Pinpoint the cell where the given text exists, returning its [x, y] midpoint coordinate. 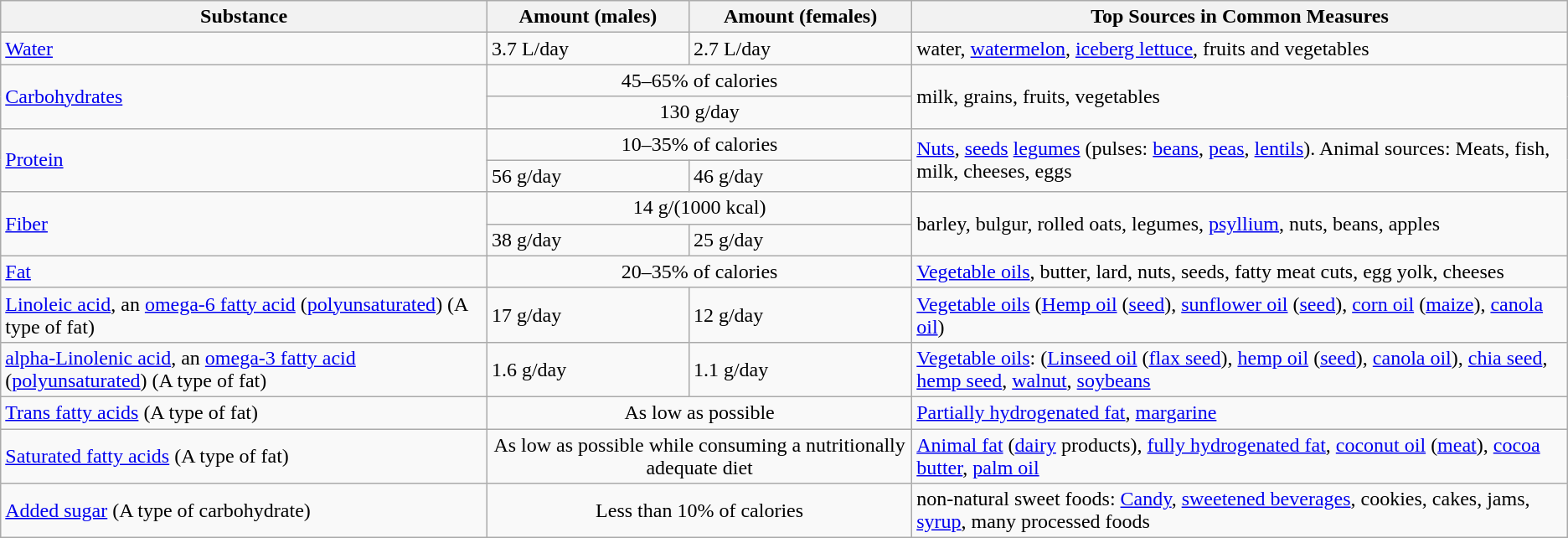
Trans fatty acids (A type of fat) [245, 412]
Added sugar (A type of carbohydrate) [245, 511]
Vegetable oils (Hemp oil (seed), sunflower oil (seed), corn oil (maize), canola oil) [1240, 315]
Amount (females) [800, 17]
Nuts, seeds legumes (pulses: beans, peas, lentils). Animal sources: Meats, fish, milk, cheeses, eggs [1240, 160]
56 g/day [588, 176]
Linoleic acid, an omega-6 fatty acid (polyunsaturated) (A type of fat) [245, 315]
Fat [245, 272]
1.1 g/day [800, 369]
As low as possible while consuming a nutritionally adequate diet [699, 456]
non-natural sweet foods: Candy, sweetened beverages, cookies, cakes, jams, syrup, many processed foods [1240, 511]
2.7 L/day [800, 49]
Carbohydrates [245, 96]
Animal fat (dairy products), fully hydrogenated fat, coconut oil (meat), cocoa butter, palm oil [1240, 456]
Top Sources in Common Measures [1240, 17]
alpha-Linolenic acid, an omega-3 fatty acid (polyunsaturated) (A type of fat) [245, 369]
water, watermelon, iceberg lettuce, fruits and vegetables [1240, 49]
3.7 L/day [588, 49]
Water [245, 49]
130 g/day [699, 112]
Substance [245, 17]
20–35% of calories [699, 272]
Protein [245, 160]
milk, grains, fruits, vegetables [1240, 96]
45–65% of calories [699, 80]
14 g/(1000 kcal) [699, 208]
38 g/day [588, 240]
10–35% of calories [699, 144]
25 g/day [800, 240]
17 g/day [588, 315]
As low as possible [699, 412]
Vegetable oils, butter, lard, nuts, seeds, fatty meat cuts, egg yolk, cheeses [1240, 272]
Saturated fatty acids (A type of fat) [245, 456]
barley, bulgur, rolled oats, legumes, psyllium, nuts, beans, apples [1240, 224]
Fiber [245, 224]
Partially hydrogenated fat, margarine [1240, 412]
12 g/day [800, 315]
1.6 g/day [588, 369]
Amount (males) [588, 17]
46 g/day [800, 176]
Vegetable oils: (Linseed oil (flax seed), hemp oil (seed), canola oil), chia seed, hemp seed, walnut, soybeans [1240, 369]
Less than 10% of calories [699, 511]
